Search for the cell housing the specified text and yield its (x, y) center coordinate. 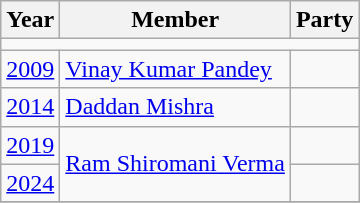
2009 (30, 69)
Ram Shiromani Verma (176, 164)
Party (324, 20)
2014 (30, 107)
2019 (30, 145)
Year (30, 20)
Daddan Mishra (176, 107)
2024 (30, 183)
Member (176, 20)
Vinay Kumar Pandey (176, 69)
